For the text-containing cell, return its midpoint in (x, y) coordinate format. 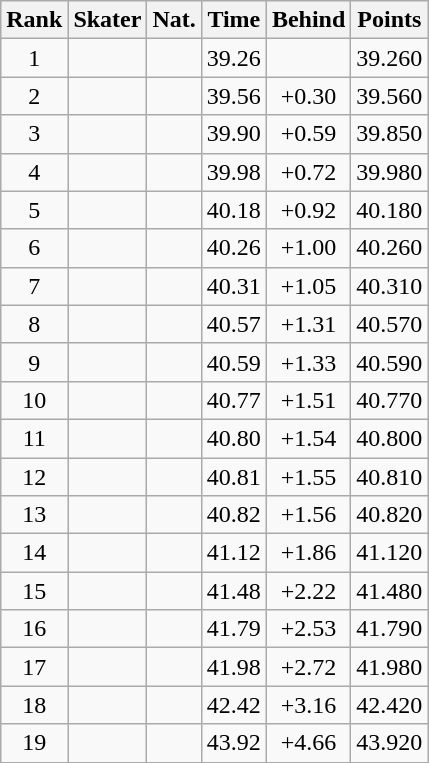
9 (34, 362)
+4.66 (308, 743)
42.42 (234, 705)
14 (34, 553)
5 (34, 210)
+1.51 (308, 400)
39.980 (390, 172)
Behind (308, 20)
8 (34, 324)
+1.31 (308, 324)
+0.59 (308, 134)
40.310 (390, 286)
2 (34, 96)
39.260 (390, 58)
39.90 (234, 134)
13 (34, 515)
Rank (34, 20)
43.92 (234, 743)
41.12 (234, 553)
+2.72 (308, 667)
40.800 (390, 438)
Nat. (174, 20)
39.56 (234, 96)
+0.92 (308, 210)
19 (34, 743)
17 (34, 667)
40.77 (234, 400)
18 (34, 705)
40.18 (234, 210)
+1.56 (308, 515)
4 (34, 172)
Time (234, 20)
42.420 (390, 705)
40.590 (390, 362)
41.480 (390, 591)
12 (34, 477)
41.790 (390, 629)
+1.33 (308, 362)
40.770 (390, 400)
+2.22 (308, 591)
40.820 (390, 515)
+0.72 (308, 172)
40.31 (234, 286)
40.82 (234, 515)
40.80 (234, 438)
Skater (108, 20)
41.120 (390, 553)
+1.54 (308, 438)
15 (34, 591)
6 (34, 248)
40.57 (234, 324)
39.850 (390, 134)
+3.16 (308, 705)
+1.00 (308, 248)
40.81 (234, 477)
43.920 (390, 743)
+2.53 (308, 629)
39.98 (234, 172)
41.48 (234, 591)
41.980 (390, 667)
7 (34, 286)
40.180 (390, 210)
11 (34, 438)
41.98 (234, 667)
41.79 (234, 629)
16 (34, 629)
10 (34, 400)
40.260 (390, 248)
40.59 (234, 362)
39.560 (390, 96)
+1.86 (308, 553)
40.570 (390, 324)
+1.05 (308, 286)
39.26 (234, 58)
1 (34, 58)
40.26 (234, 248)
+1.55 (308, 477)
+0.30 (308, 96)
Points (390, 20)
40.810 (390, 477)
3 (34, 134)
